Scan for the cell matching the given text and deliver its [x, y] coordinate at center. 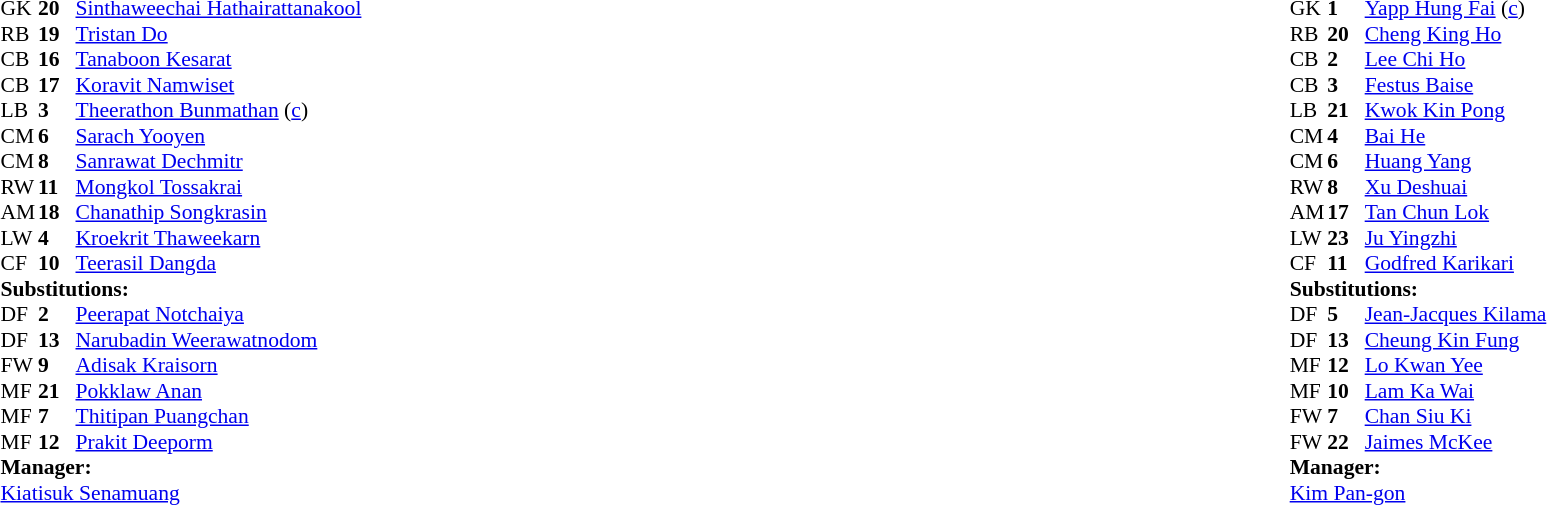
Ju Yingzhi [1456, 238]
Tanaboon Kesarat [219, 59]
Kroekrit Thaweekarn [219, 238]
Xu Deshuai [1456, 187]
Kwok Kin Pong [1456, 111]
Jaimes McKee [1456, 442]
16 [57, 59]
Sanrawat Dechmitr [219, 161]
Tristan Do [219, 34]
9 [57, 365]
Cheung Kin Fung [1456, 340]
Festus Baise [1456, 85]
Peerapat Notchaiya [219, 315]
Koravit Namwiset [219, 85]
Chanathip Songkrasin [219, 213]
5 [1346, 315]
Chan Siu Ki [1456, 417]
Narubadin Weerawatnodom [219, 340]
20 [1346, 34]
Sarach Yooyen [219, 136]
Pokklaw Anan [219, 391]
Godfred Karikari [1456, 263]
Adisak Kraisorn [219, 365]
Teerasil Dangda [219, 263]
Cheng King Ho [1456, 34]
Huang Yang [1456, 161]
Jean-Jacques Kilama [1456, 315]
23 [1346, 238]
Mongkol Tossakrai [219, 187]
Lo Kwan Yee [1456, 365]
Prakit Deeporm [219, 442]
Theerathon Bunmathan (c) [219, 111]
22 [1346, 442]
18 [57, 213]
Thitipan Puangchan [219, 417]
19 [57, 34]
Lam Ka Wai [1456, 391]
Bai He [1456, 136]
Lee Chi Ho [1456, 59]
Tan Chun Lok [1456, 213]
